Find where the given text appears and provide that cell's center as [x, y] coordinate. 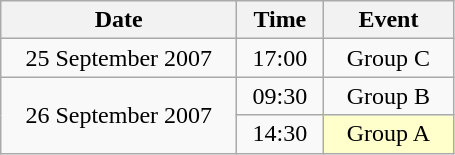
Group B [388, 96]
25 September 2007 [119, 58]
26 September 2007 [119, 115]
Group A [388, 134]
09:30 [280, 96]
Group C [388, 58]
14:30 [280, 134]
Event [388, 20]
Time [280, 20]
Date [119, 20]
17:00 [280, 58]
